Capture the cell that displays the provided text and extract its [x, y] central coordinate. 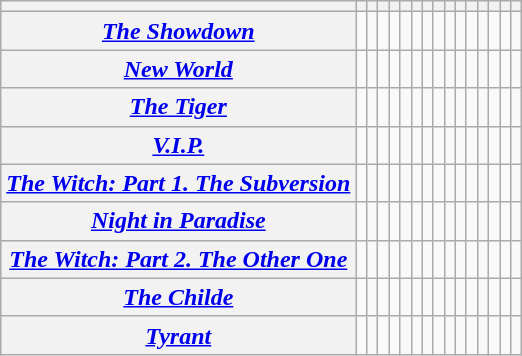
The Tiger [178, 107]
V.I.P. [178, 145]
Tyrant [178, 335]
The Witch: Part 2. The Other One [178, 259]
The Showdown [178, 31]
The Witch: Part 1. The Subversion [178, 183]
Night in Paradise [178, 221]
New World [178, 69]
The Childe [178, 297]
